Find where the given text appears and provide that cell's center as [x, y] coordinate. 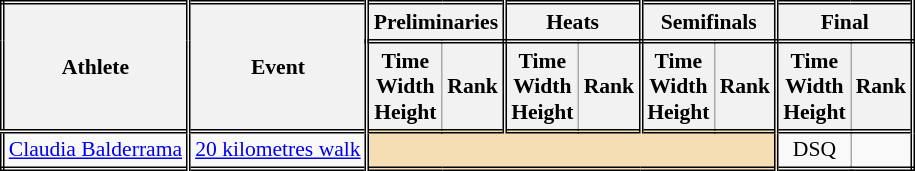
Event [278, 67]
Athlete [95, 67]
20 kilometres walk [278, 150]
Claudia Balderrama [95, 150]
Semifinals [709, 22]
Heats [573, 22]
DSQ [814, 150]
Final [845, 22]
Preliminaries [436, 22]
